Pinpoint the cell where the given text exists, returning its [X, Y] midpoint coordinate. 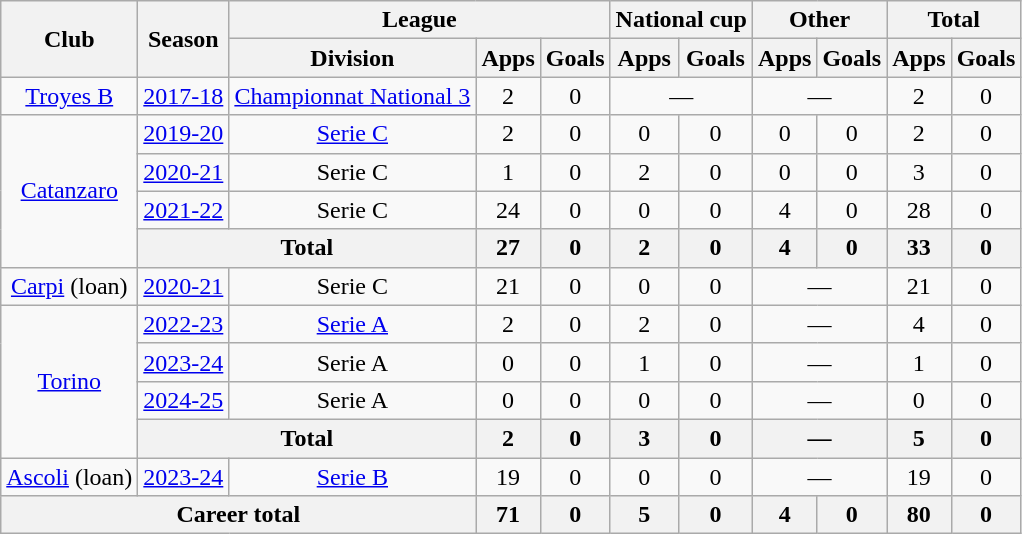
Ascoli (loan) [70, 477]
80 [919, 515]
28 [919, 210]
2022-23 [184, 324]
Division [352, 58]
National cup [681, 20]
Club [70, 39]
33 [919, 248]
Torino [70, 381]
Troyes B [70, 96]
2017-18 [184, 96]
Serie B [352, 477]
2019-20 [184, 134]
2024-25 [184, 400]
71 [508, 515]
27 [508, 248]
Season [184, 39]
2021-22 [184, 210]
League [420, 20]
Career total [238, 515]
Catanzaro [70, 191]
Carpi (loan) [70, 286]
Other [819, 20]
24 [508, 210]
Championnat National 3 [352, 96]
